Identify which cell holds the provided text, then report its (x, y) central coordinate. 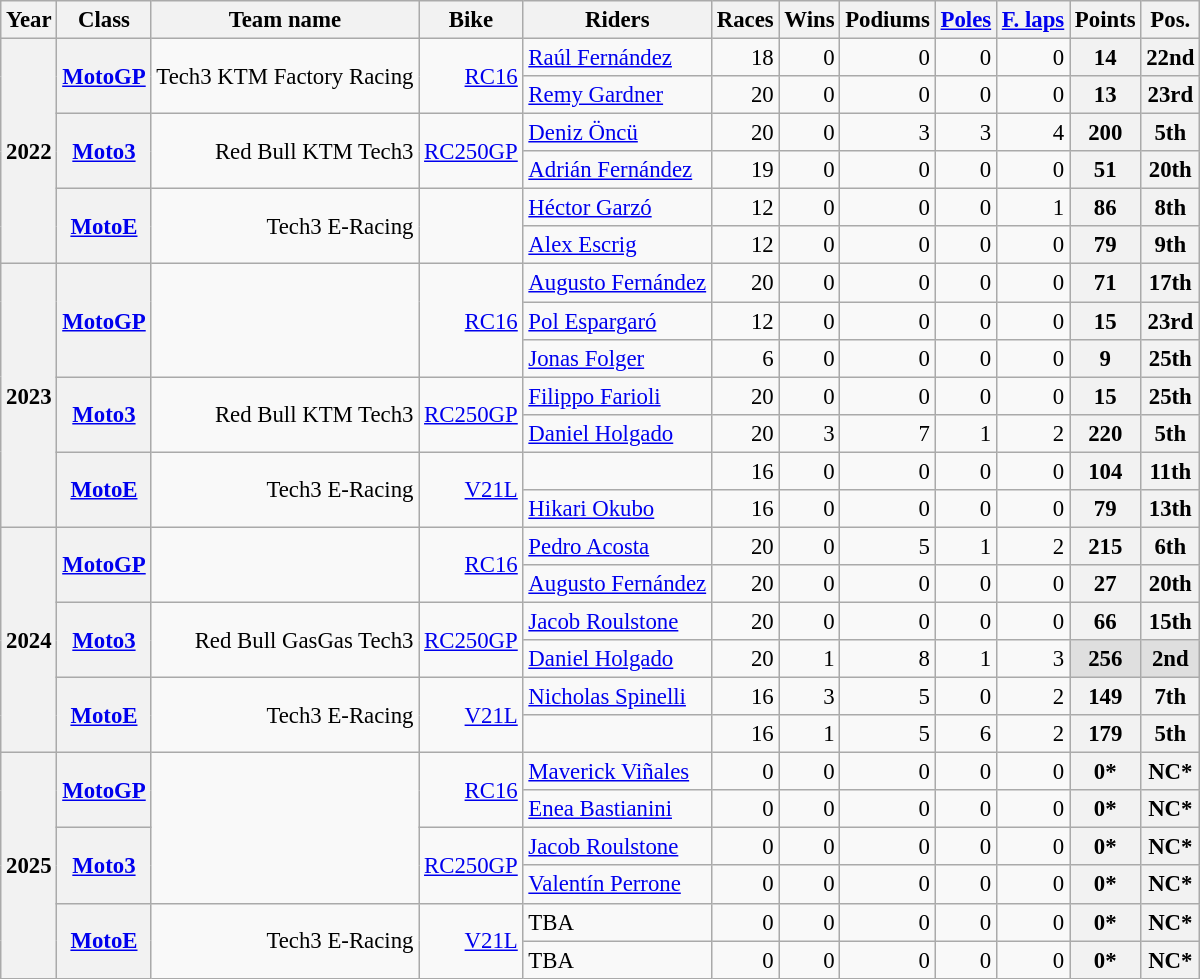
Filippo Farioli (617, 396)
27 (1106, 584)
9 (1106, 358)
Pedro Acosta (617, 546)
13 (1106, 95)
Nicholas Spinelli (617, 697)
Podiums (888, 20)
51 (1106, 170)
200 (1106, 133)
14 (1106, 58)
22nd (1170, 58)
66 (1106, 621)
Hikari Okubo (617, 509)
86 (1106, 208)
71 (1106, 283)
4 (1032, 133)
Pol Espargaró (617, 321)
220 (1106, 433)
18 (745, 58)
2024 (29, 640)
256 (1106, 659)
Red Bull GasGas Tech3 (285, 640)
215 (1106, 546)
Jonas Folger (617, 358)
7th (1170, 697)
8 (888, 659)
6th (1170, 546)
11th (1170, 471)
Year (29, 20)
Adrián Fernández (617, 170)
104 (1106, 471)
15th (1170, 621)
Deniz Öncü (617, 133)
Tech3 KTM Factory Racing (285, 76)
Team name (285, 20)
Maverick Viñales (617, 772)
179 (1106, 734)
Remy Gardner (617, 95)
2nd (1170, 659)
19 (745, 170)
Enea Bastianini (617, 809)
Class (104, 20)
Poles (966, 20)
7 (888, 433)
Wins (810, 20)
Raúl Fernández (617, 58)
13th (1170, 509)
Points (1106, 20)
Bike (471, 20)
9th (1170, 245)
Pos. (1170, 20)
Riders (617, 20)
17th (1170, 283)
2022 (29, 152)
Alex Escrig (617, 245)
149 (1106, 697)
2025 (29, 866)
2023 (29, 396)
F. laps (1032, 20)
Héctor Garzó (617, 208)
8th (1170, 208)
Valentín Perrone (617, 885)
Races (745, 20)
